From the cell containing the given text, extract its center point as (X, Y) coordinate. 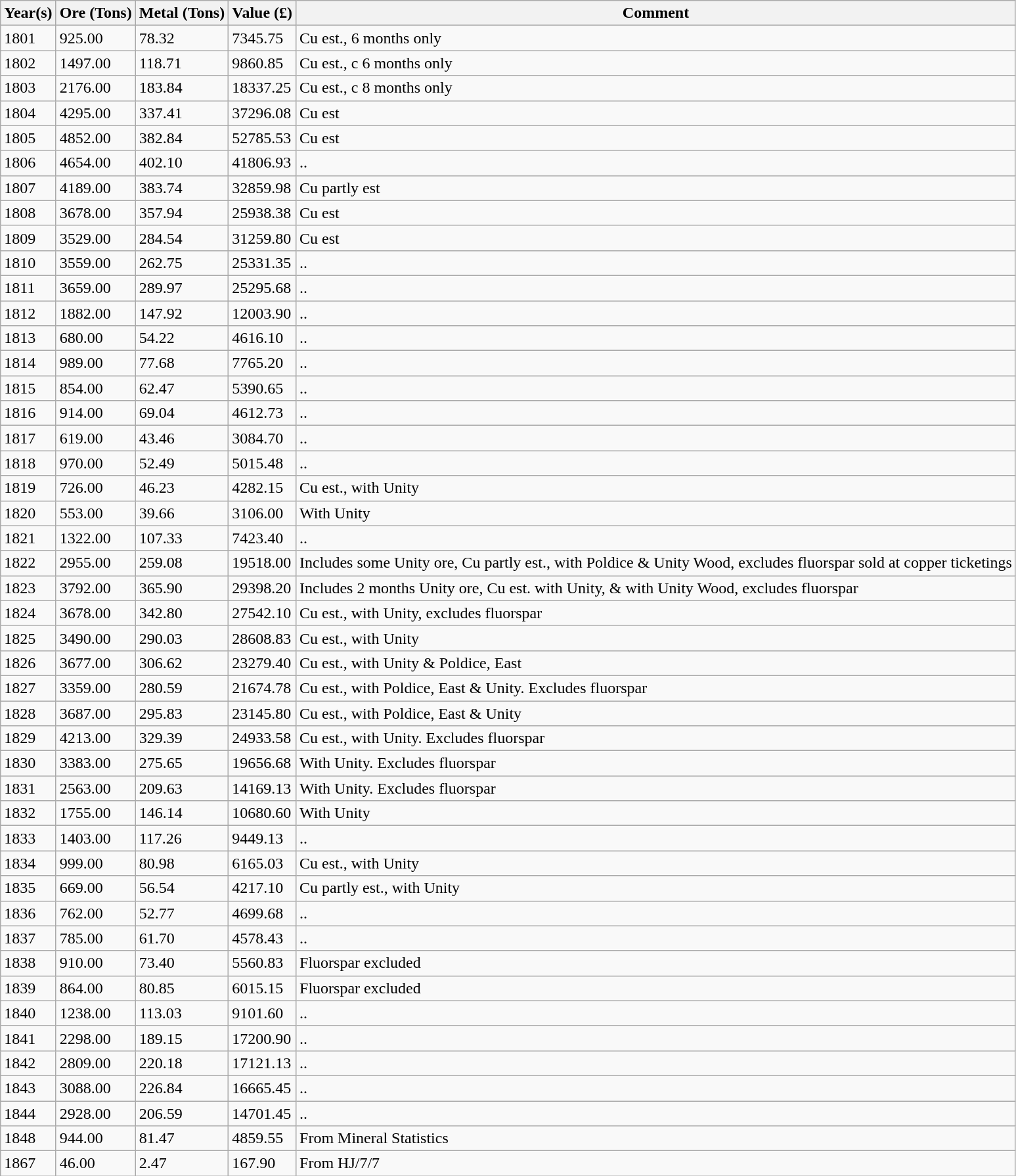
1803 (28, 88)
1815 (28, 388)
4654.00 (96, 163)
3359.00 (96, 688)
726.00 (96, 488)
25331.35 (263, 263)
Cu partly est (656, 188)
220.18 (182, 1063)
77.68 (182, 363)
1823 (28, 588)
117.26 (182, 838)
62.47 (182, 388)
3529.00 (96, 238)
25938.38 (263, 213)
52785.53 (263, 138)
925.00 (96, 38)
1839 (28, 988)
1807 (28, 188)
189.15 (182, 1038)
81.47 (182, 1139)
10680.60 (263, 813)
23145.80 (263, 713)
1810 (28, 263)
4189.00 (96, 188)
289.97 (182, 288)
337.41 (182, 113)
680.00 (96, 338)
1836 (28, 913)
206.59 (182, 1114)
1829 (28, 738)
1833 (28, 838)
80.85 (182, 988)
1843 (28, 1088)
118.71 (182, 63)
1824 (28, 613)
1837 (28, 938)
7345.75 (263, 38)
1322.00 (96, 538)
27542.10 (263, 613)
619.00 (96, 438)
4295.00 (96, 113)
From Mineral Statistics (656, 1139)
1882.00 (96, 313)
944.00 (96, 1139)
3659.00 (96, 288)
295.83 (182, 713)
4612.73 (263, 413)
2928.00 (96, 1114)
1805 (28, 138)
52.49 (182, 463)
970.00 (96, 463)
280.59 (182, 688)
3084.70 (263, 438)
146.14 (182, 813)
Cu est., 6 months only (656, 38)
3106.00 (263, 513)
275.65 (182, 763)
12003.90 (263, 313)
4578.43 (263, 938)
Cu est., c 6 months only (656, 63)
2809.00 (96, 1063)
290.03 (182, 638)
31259.80 (263, 238)
1403.00 (96, 838)
16665.45 (263, 1088)
989.00 (96, 363)
329.39 (182, 738)
4213.00 (96, 738)
Includes some Unity ore, Cu partly est., with Poldice & Unity Wood, excludes fluorspar sold at copper ticketings (656, 563)
14701.45 (263, 1114)
1819 (28, 488)
306.62 (182, 663)
1804 (28, 113)
24933.58 (263, 738)
From HJ/7/7 (656, 1164)
342.80 (182, 613)
4217.10 (263, 888)
383.74 (182, 188)
52.77 (182, 913)
46.23 (182, 488)
61.70 (182, 938)
5015.48 (263, 463)
21674.78 (263, 688)
Cu est., with Poldice, East & Unity (656, 713)
553.00 (96, 513)
80.98 (182, 863)
183.84 (182, 88)
284.54 (182, 238)
Cu est., with Unity, excludes fluorspar (656, 613)
1812 (28, 313)
1834 (28, 863)
3559.00 (96, 263)
357.94 (182, 213)
1813 (28, 338)
1816 (28, 413)
402.10 (182, 163)
1828 (28, 713)
1820 (28, 513)
1844 (28, 1114)
29398.20 (263, 588)
2176.00 (96, 88)
1842 (28, 1063)
854.00 (96, 388)
73.40 (182, 963)
1801 (28, 38)
3088.00 (96, 1088)
113.03 (182, 1013)
4699.68 (263, 913)
7765.20 (263, 363)
6165.03 (263, 863)
1830 (28, 763)
1814 (28, 363)
167.90 (263, 1164)
762.00 (96, 913)
Cu est., with Unity. Excludes fluorspar (656, 738)
Year(s) (28, 13)
Includes 2 months Unity ore, Cu est. with Unity, & with Unity Wood, excludes fluorspar (656, 588)
1808 (28, 213)
9860.85 (263, 63)
3490.00 (96, 638)
18337.25 (263, 88)
25295.68 (263, 288)
78.32 (182, 38)
5560.83 (263, 963)
1832 (28, 813)
1822 (28, 563)
910.00 (96, 963)
2563.00 (96, 788)
1817 (28, 438)
14169.13 (263, 788)
3687.00 (96, 713)
864.00 (96, 988)
39.66 (182, 513)
Cu est., c 8 months only (656, 88)
9101.60 (263, 1013)
1848 (28, 1139)
19656.68 (263, 763)
226.84 (182, 1088)
1497.00 (96, 63)
669.00 (96, 888)
43.46 (182, 438)
1825 (28, 638)
1838 (28, 963)
5390.65 (263, 388)
28608.83 (263, 638)
1867 (28, 1164)
1811 (28, 288)
4282.15 (263, 488)
785.00 (96, 938)
107.33 (182, 538)
1238.00 (96, 1013)
1821 (28, 538)
914.00 (96, 413)
1826 (28, 663)
262.75 (182, 263)
7423.40 (263, 538)
1835 (28, 888)
1818 (28, 463)
1827 (28, 688)
365.90 (182, 588)
32859.98 (263, 188)
3792.00 (96, 588)
259.08 (182, 563)
41806.93 (263, 163)
1841 (28, 1038)
Cu est., with Poldice, East & Unity. Excludes fluorspar (656, 688)
2.47 (182, 1164)
147.92 (182, 313)
4859.55 (263, 1139)
56.54 (182, 888)
Metal (Tons) (182, 13)
999.00 (96, 863)
54.22 (182, 338)
Cu partly est., with Unity (656, 888)
69.04 (182, 413)
2955.00 (96, 563)
4616.10 (263, 338)
6015.15 (263, 988)
2298.00 (96, 1038)
17200.90 (263, 1038)
209.63 (182, 788)
382.84 (182, 138)
17121.13 (263, 1063)
46.00 (96, 1164)
9449.13 (263, 838)
19518.00 (263, 563)
1802 (28, 63)
Ore (Tons) (96, 13)
4852.00 (96, 138)
37296.08 (263, 113)
3677.00 (96, 663)
1831 (28, 788)
1840 (28, 1013)
1755.00 (96, 813)
1809 (28, 238)
1806 (28, 163)
Value (£) (263, 13)
Cu est., with Unity & Poldice, East (656, 663)
3383.00 (96, 763)
23279.40 (263, 663)
Comment (656, 13)
